Detect which cell encompasses the target text, then output its [X, Y] center coordinate. 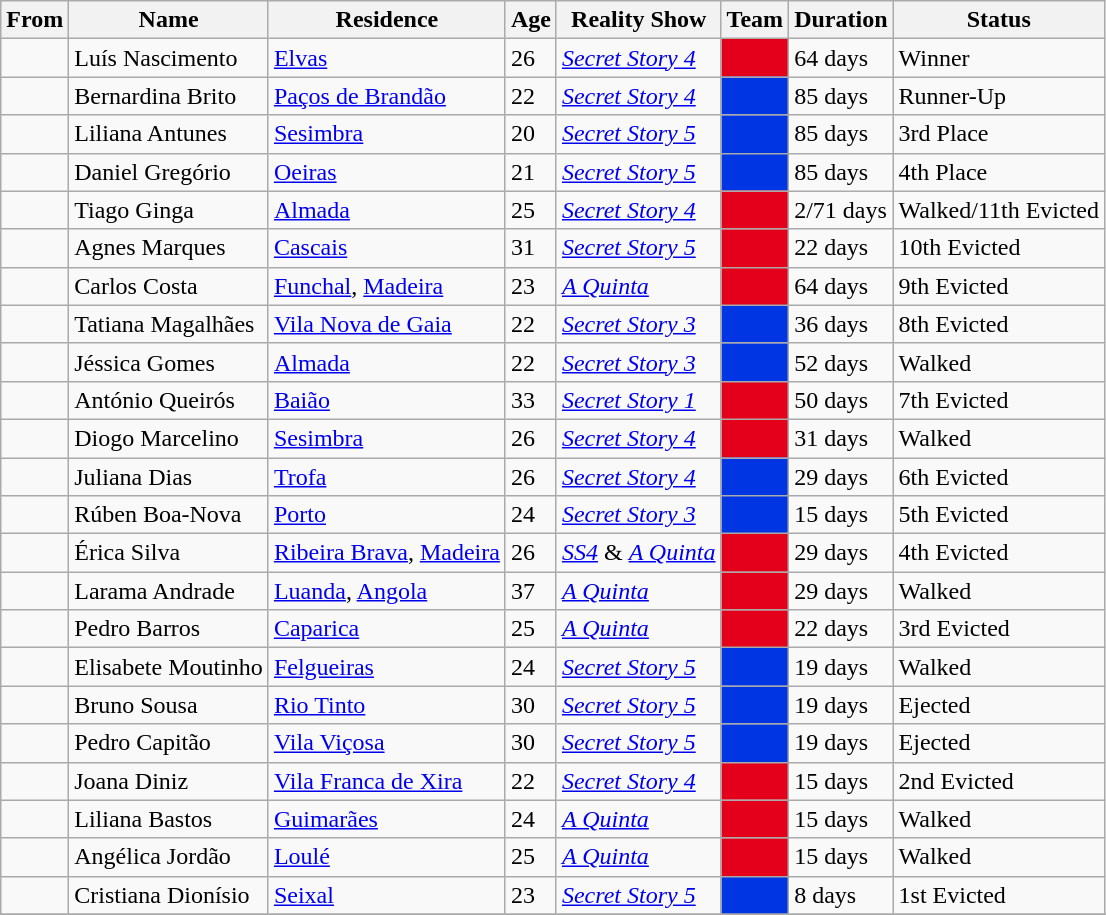
Reality Show [638, 20]
2/71 days [841, 210]
Larama Andrade [169, 591]
Secret Story 1 [638, 400]
Felgueiras [386, 667]
Oeiras [386, 172]
Bruno Sousa [169, 705]
Tatiana Magalhães [169, 324]
Runner-Up [999, 96]
Guimarães [386, 819]
31 [530, 248]
Elvas [386, 58]
10th Evicted [999, 248]
Elisabete Moutinho [169, 667]
33 [530, 400]
Name [169, 20]
Trofa [386, 477]
Érica Silva [169, 553]
5th Evicted [999, 515]
8 days [841, 895]
4th Evicted [999, 553]
Vila Nova de Gaia [386, 324]
SS4 & A Quinta [638, 553]
Walked/11th Evicted [999, 210]
Loulé [386, 857]
9th Evicted [999, 286]
Paços de Brandão [386, 96]
Carlos Costa [169, 286]
Rúben Boa-Nova [169, 515]
Liliana Antunes [169, 134]
Daniel Gregório [169, 172]
2nd Evicted [999, 781]
52 days [841, 362]
Status [999, 20]
Seixal [386, 895]
Duration [841, 20]
From [35, 20]
Baião [386, 400]
31 days [841, 438]
Vila Viçosa [386, 743]
Team [755, 20]
Cascais [386, 248]
20 [530, 134]
Winner [999, 58]
Ribeira Brava, Madeira [386, 553]
Residence [386, 20]
21 [530, 172]
Porto [386, 515]
Pedro Barros [169, 629]
1st Evicted [999, 895]
Juliana Dias [169, 477]
Joana Diniz [169, 781]
6th Evicted [999, 477]
Tiago Ginga [169, 210]
Luanda, Angola [386, 591]
Jéssica Gomes [169, 362]
António Queirós [169, 400]
Cristiana Dionísio [169, 895]
50 days [841, 400]
Luís Nascimento [169, 58]
3rd Place [999, 134]
Pedro Capitão [169, 743]
Angélica Jordão [169, 857]
4th Place [999, 172]
37 [530, 591]
Bernardina Brito [169, 96]
8th Evicted [999, 324]
Caparica [386, 629]
Liliana Bastos [169, 819]
Vila Franca de Xira [386, 781]
Rio Tinto [386, 705]
36 days [841, 324]
3rd Evicted [999, 629]
Funchal, Madeira [386, 286]
Age [530, 20]
Agnes Marques [169, 248]
7th Evicted [999, 400]
Diogo Marcelino [169, 438]
